Locate the cell with the specified text and output its [X, Y] center coordinate. 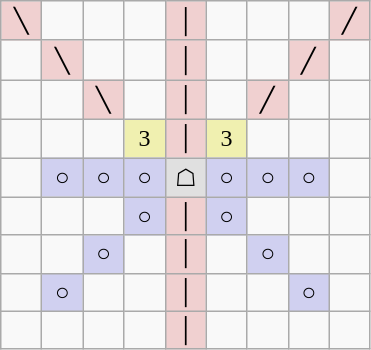
☖ [186, 178]
